From the cell containing the given text, extract its center point as (x, y) coordinate. 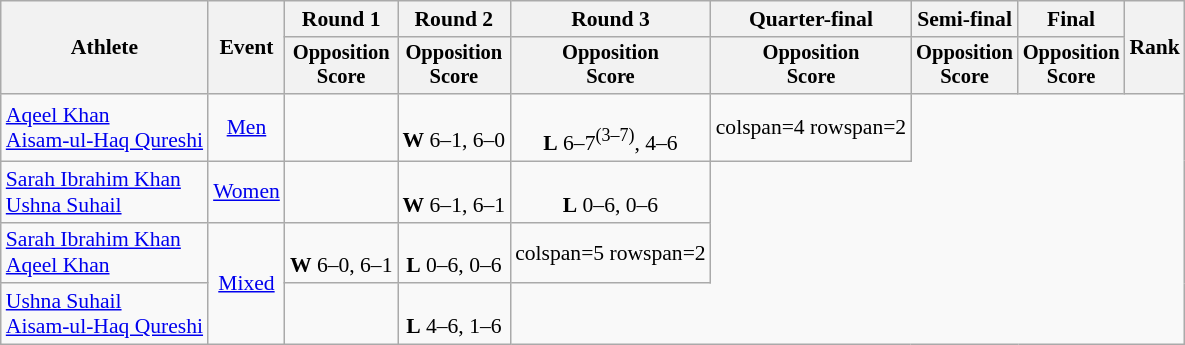
Sarah Ibrahim KhanUshna Suhail (104, 192)
Round 3 (610, 19)
colspan=4 rowspan=2 (812, 128)
colspan=5 rowspan=2 (610, 252)
Men (246, 128)
Final (1072, 19)
Athlete (104, 48)
W 6–1, 6–0 (454, 128)
Women (246, 192)
Mixed (246, 283)
Ushna SuhailAisam-ul-Haq Qureshi (104, 314)
Event (246, 48)
Sarah Ibrahim KhanAqeel Khan (104, 252)
W 6–1, 6–1 (454, 192)
Round 1 (342, 19)
L 4–6, 1–6 (454, 314)
Rank (1154, 48)
Round 2 (454, 19)
Aqeel KhanAisam-ul-Haq Qureshi (104, 128)
Quarter-final (812, 19)
L 6–7(3–7), 4–6 (610, 128)
W 6–0, 6–1 (342, 252)
Semi-final (964, 19)
